Return the [X, Y] coordinate for the center point of the cell that contains the specified text.  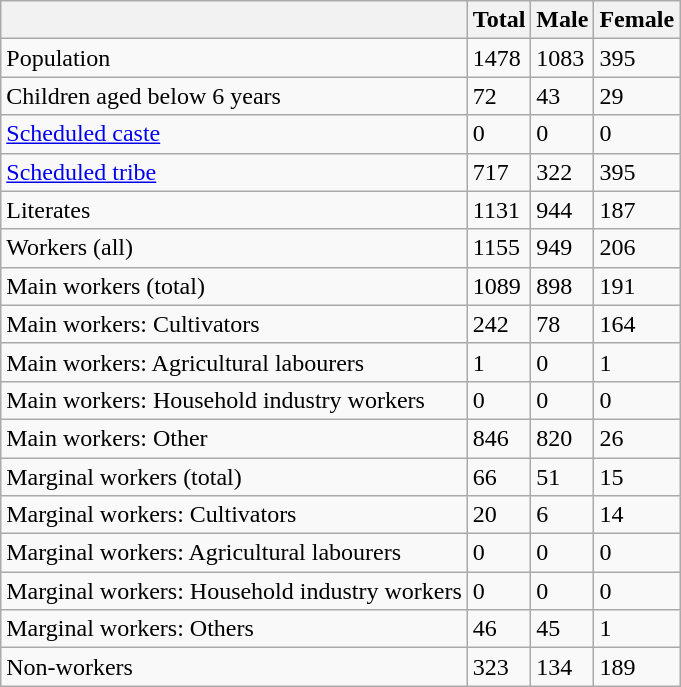
898 [562, 286]
43 [562, 96]
Marginal workers: Household industry workers [234, 591]
Population [234, 58]
717 [499, 172]
322 [562, 172]
Total [499, 20]
72 [499, 96]
1131 [499, 210]
Children aged below 6 years [234, 96]
Main workers (total) [234, 286]
Main workers: Other [234, 438]
46 [499, 629]
1089 [499, 286]
Female [637, 20]
134 [562, 667]
45 [562, 629]
323 [499, 667]
Main workers: Cultivators [234, 324]
Marginal workers (total) [234, 477]
Scheduled tribe [234, 172]
242 [499, 324]
Literates [234, 210]
206 [637, 248]
Non-workers [234, 667]
78 [562, 324]
6 [562, 515]
949 [562, 248]
66 [499, 477]
187 [637, 210]
1083 [562, 58]
191 [637, 286]
Male [562, 20]
820 [562, 438]
51 [562, 477]
Marginal workers: Others [234, 629]
189 [637, 667]
1155 [499, 248]
1478 [499, 58]
29 [637, 96]
14 [637, 515]
Workers (all) [234, 248]
164 [637, 324]
944 [562, 210]
846 [499, 438]
Main workers: Agricultural labourers [234, 362]
Main workers: Household industry workers [234, 400]
Scheduled caste [234, 134]
26 [637, 438]
Marginal workers: Agricultural labourers [234, 553]
15 [637, 477]
20 [499, 515]
Marginal workers: Cultivators [234, 515]
